Return [X, Y] of the center of cell containing provided text 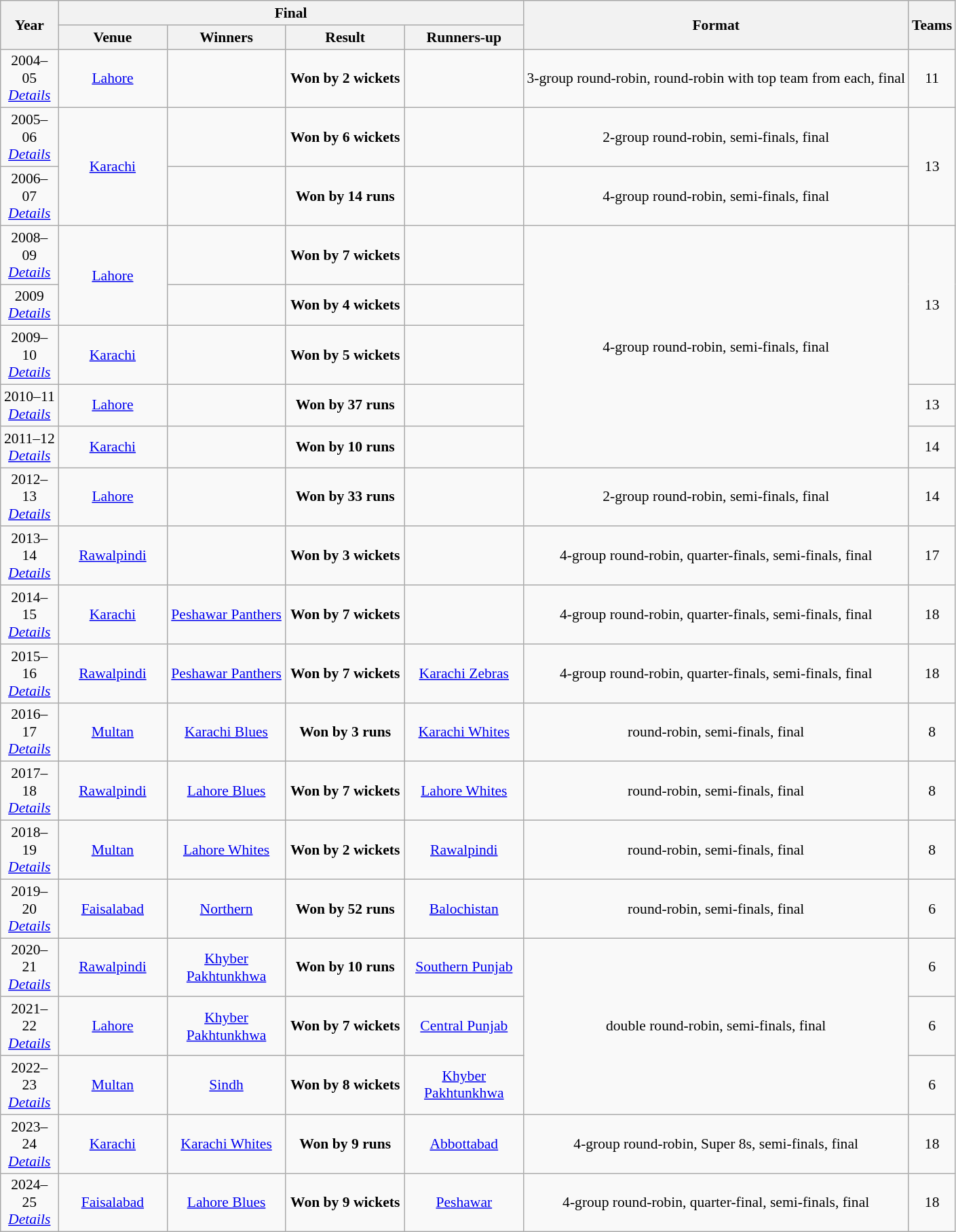
Karachi Blues [227, 732]
Southern Punjab [464, 968]
2010–11Details [30, 406]
2019–20Details [30, 908]
Won by 37 runs [345, 406]
2012–13Details [30, 497]
Won by 9 runs [345, 1144]
4-group round-robin, quarter-final, semi-finals, final [716, 1203]
2018–19Details [30, 850]
Won by 4 wickets [345, 305]
Won by 33 runs [345, 497]
double round-robin, semi-finals, final [716, 1026]
2015–16Details [30, 673]
Won by 14 runs [345, 197]
4-group round-robin, Super 8s, semi-finals, final [716, 1144]
2013–14Details [30, 557]
Winners [227, 37]
Venue [113, 37]
Balochistan [464, 908]
Peshawar [464, 1203]
2004–05Details [30, 79]
2009–10Details [30, 356]
Result [345, 37]
Won by 8 wickets [345, 1085]
Won by 52 runs [345, 908]
2011–12Details [30, 447]
Won by 3 runs [345, 732]
Format [716, 24]
2021–22Details [30, 1026]
Central Punjab [464, 1026]
11 [932, 79]
Sindh [227, 1085]
2014–15Details [30, 615]
Runners-up [464, 37]
2024–25Details [30, 1203]
3-group round-robin, round-robin with top team from each, final [716, 79]
2022–23Details [30, 1085]
17 [932, 557]
2023–24Details [30, 1144]
2009Details [30, 305]
Won by 3 wickets [345, 557]
Abbottabad [464, 1144]
Won by 5 wickets [345, 356]
Won by 9 wickets [345, 1203]
Year [30, 24]
Teams [932, 24]
Northern [227, 908]
2016–17Details [30, 732]
Won by 6 wickets [345, 137]
2006–07Details [30, 197]
2017–18Details [30, 791]
2008–09Details [30, 255]
Final [291, 13]
Karachi Zebras [464, 673]
2020–21Details [30, 968]
2005–06Details [30, 137]
